For the text-containing cell, return its midpoint in (x, y) coordinate format. 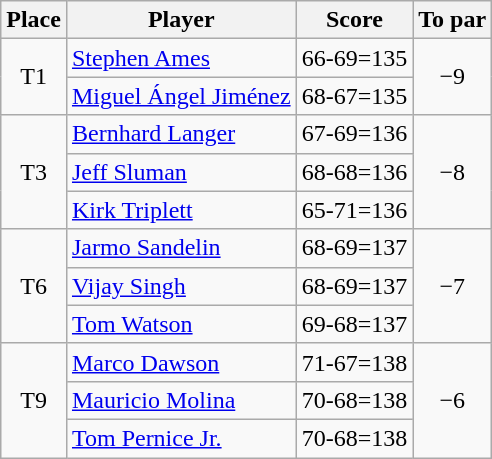
Score (354, 20)
−6 (452, 400)
T6 (34, 286)
Tom Pernice Jr. (181, 438)
Marco Dawson (181, 362)
T1 (34, 77)
68-67=135 (354, 96)
68-68=136 (354, 172)
Jarmo Sandelin (181, 248)
Kirk Triplett (181, 210)
65-71=136 (354, 210)
69-68=137 (354, 324)
−8 (452, 172)
Place (34, 20)
−7 (452, 286)
−9 (452, 77)
T9 (34, 400)
66-69=135 (354, 58)
Mauricio Molina (181, 400)
Jeff Sluman (181, 172)
Vijay Singh (181, 286)
Tom Watson (181, 324)
Stephen Ames (181, 58)
Player (181, 20)
71-67=138 (354, 362)
Miguel Ángel Jiménez (181, 96)
T3 (34, 172)
To par (452, 20)
67-69=136 (354, 134)
Bernhard Langer (181, 134)
